For the text-containing cell, return its midpoint in (x, y) coordinate format. 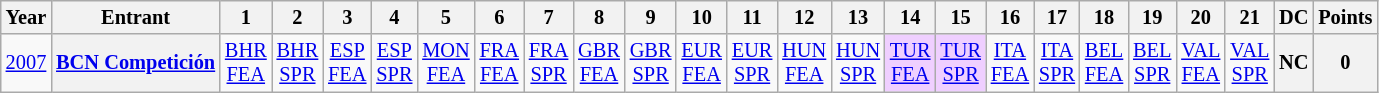
ESPSPR (394, 63)
BCN Competición (136, 63)
TURFEA (910, 63)
2007 (26, 63)
BELFEA (1104, 63)
21 (1250, 17)
16 (1010, 17)
VALSPR (1250, 63)
Entrant (136, 17)
11 (752, 17)
GBRFEA (599, 63)
19 (1152, 17)
ESPFEA (347, 63)
BHRFEA (246, 63)
HUNFEA (804, 63)
EURFEA (701, 63)
GBRSPR (651, 63)
0 (1345, 63)
VALFEA (1200, 63)
14 (910, 17)
3 (347, 17)
Points (1345, 17)
9 (651, 17)
17 (1057, 17)
FRASPR (548, 63)
6 (500, 17)
BELSPR (1152, 63)
15 (960, 17)
4 (394, 17)
2 (298, 17)
EURSPR (752, 63)
Year (26, 17)
NC (1294, 63)
ITAFEA (1010, 63)
1 (246, 17)
HUNSPR (858, 63)
5 (446, 17)
13 (858, 17)
8 (599, 17)
7 (548, 17)
ITASPR (1057, 63)
TURSPR (960, 63)
FRAFEA (500, 63)
12 (804, 17)
BHRSPR (298, 63)
20 (1200, 17)
18 (1104, 17)
DC (1294, 17)
MONFEA (446, 63)
10 (701, 17)
